Detect which cell encompasses the target text, then output its [x, y] center coordinate. 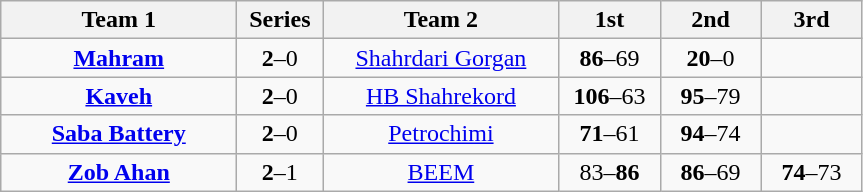
Saba Battery [119, 134]
Kaveh [119, 96]
BEEM [441, 172]
HB Shahrekord [441, 96]
95–79 [710, 96]
106–63 [610, 96]
3rd [812, 20]
20–0 [710, 58]
Team 1 [119, 20]
2nd [710, 20]
74–73 [812, 172]
71–61 [610, 134]
Shahrdari Gorgan [441, 58]
83–86 [610, 172]
Series [280, 20]
94–74 [710, 134]
1st [610, 20]
Zob Ahan [119, 172]
2–1 [280, 172]
Team 2 [441, 20]
Petrochimi [441, 134]
Mahram [119, 58]
